Capture the cell that displays the provided text and extract its (x, y) central coordinate. 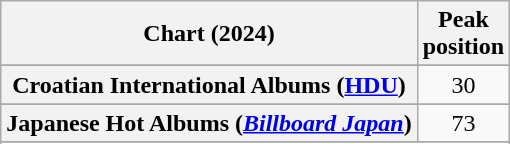
Peakposition (463, 34)
Croatian International Albums (HDU) (209, 85)
Chart (2024) (209, 34)
Japanese Hot Albums (Billboard Japan) (209, 123)
73 (463, 123)
30 (463, 85)
